Pinpoint the cell where the given text exists, returning its (x, y) midpoint coordinate. 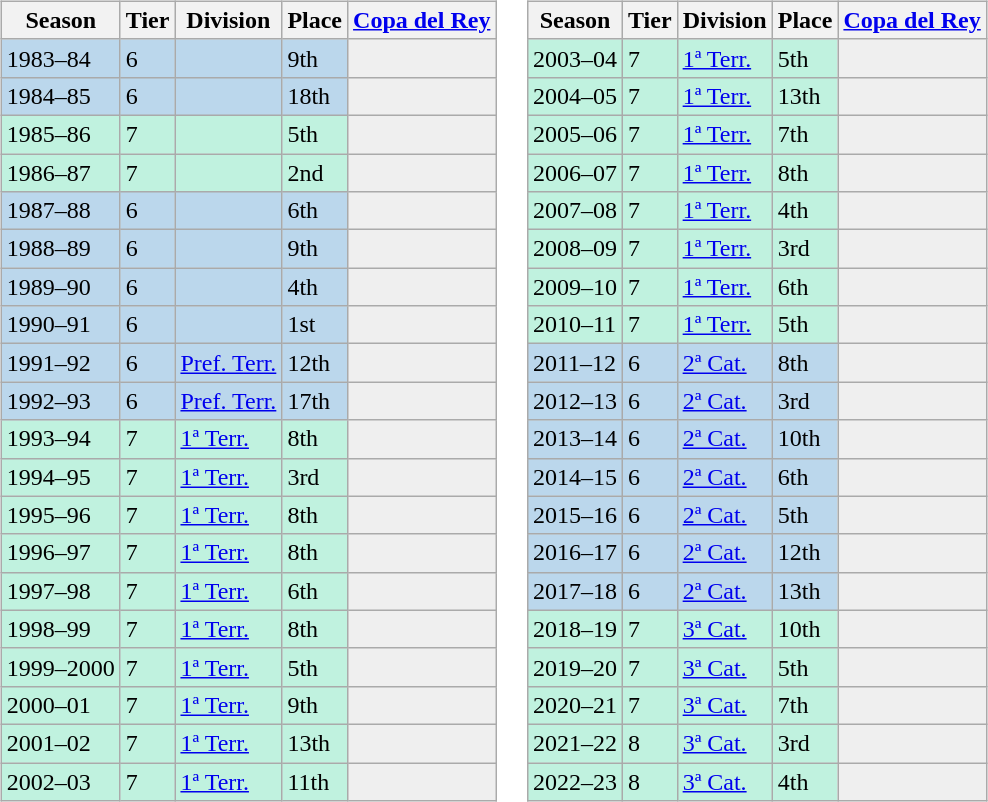
2001–02 (60, 743)
1991–92 (60, 363)
2000–01 (60, 705)
2002–03 (60, 781)
18th (315, 96)
2nd (315, 173)
2017–18 (574, 591)
2018–19 (574, 629)
1998–99 (60, 629)
2022–23 (574, 781)
2005–06 (574, 134)
1997–98 (60, 591)
2007–08 (574, 211)
2003–04 (574, 58)
1993–94 (60, 439)
2021–22 (574, 743)
1986–87 (60, 173)
1992–93 (60, 401)
2016–17 (574, 553)
1994–95 (60, 477)
2015–16 (574, 515)
2008–09 (574, 249)
1983–84 (60, 58)
2014–15 (574, 477)
1989–90 (60, 287)
1984–85 (60, 96)
1st (315, 325)
2020–21 (574, 705)
2006–07 (574, 173)
1999–2000 (60, 667)
2013–14 (574, 439)
17th (315, 401)
2012–13 (574, 401)
1985–86 (60, 134)
2011–12 (574, 363)
1996–97 (60, 553)
1988–89 (60, 249)
1990–91 (60, 325)
2019–20 (574, 667)
11th (315, 781)
2010–11 (574, 325)
2009–10 (574, 287)
2004–05 (574, 96)
1995–96 (60, 515)
1987–88 (60, 211)
